Scan for the cell matching the given text and deliver its [X, Y] coordinate at center. 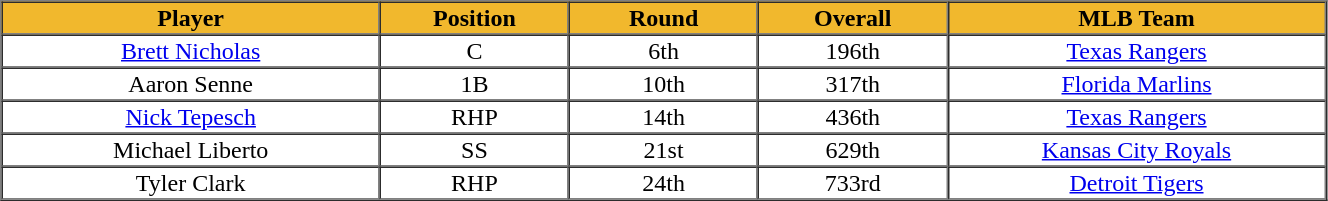
733rd [852, 182]
436th [852, 116]
Player [191, 18]
Michael Liberto [191, 150]
Position [474, 18]
24th [664, 182]
Round [664, 18]
Tyler Clark [191, 182]
Brett Nicholas [191, 50]
14th [664, 116]
Kansas City Royals [1136, 150]
6th [664, 50]
1B [474, 84]
MLB Team [1136, 18]
21st [664, 150]
C [474, 50]
629th [852, 150]
317th [852, 84]
Nick Tepesch [191, 116]
Aaron Senne [191, 84]
SS [474, 150]
Florida Marlins [1136, 84]
Overall [852, 18]
196th [852, 50]
10th [664, 84]
Detroit Tigers [1136, 182]
